Pinpoint the cell where the given text exists, returning its [X, Y] midpoint coordinate. 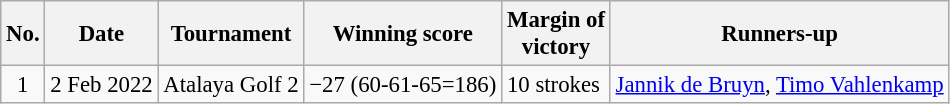
Winning score [403, 34]
Jannik de Bruyn, Timo Vahlenkamp [780, 85]
−27 (60-61-65=186) [403, 85]
Margin ofvictory [556, 34]
2 Feb 2022 [102, 85]
Atalaya Golf 2 [231, 85]
Date [102, 34]
10 strokes [556, 85]
Tournament [231, 34]
No. [23, 34]
Runners-up [780, 34]
1 [23, 85]
